Scan for the cell matching the given text and deliver its (x, y) coordinate at center. 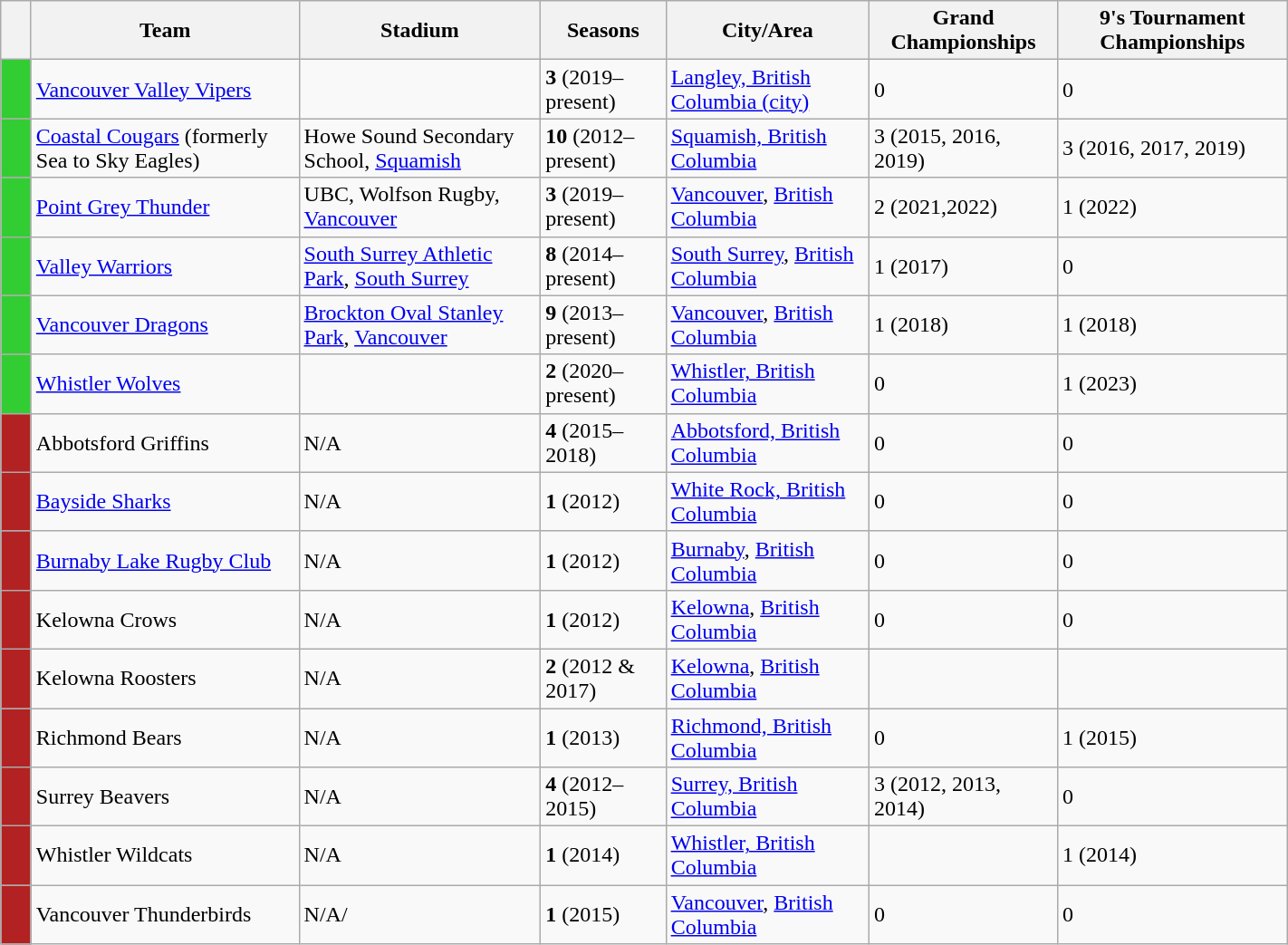
Kelowna Roosters (165, 678)
Whistler Wildcats (165, 855)
Langley, British Columbia (city) (767, 89)
Point Grey Thunder (165, 207)
Team (165, 31)
Burnaby, British Columbia (767, 560)
Howe Sound Secondary School, Squamish (420, 149)
N/A/ (420, 915)
Valley Warriors (165, 266)
Abbotsford, British Columbia (767, 442)
Richmond Bears (165, 738)
South Surrey Athletic Park, South Surrey (420, 266)
9's Tournament Championships (1172, 31)
UBC, Wolfson Rugby, Vancouver (420, 207)
1 (2017) (964, 266)
2 (2021,2022) (964, 207)
Burnaby Lake Rugby Club (165, 560)
1 (2013) (603, 738)
Surrey, British Columbia (767, 797)
Grand Championships (964, 31)
Vancouver Dragons (165, 324)
4 (2015–2018) (603, 442)
2 (2020–present) (603, 384)
3 (2015, 2016, 2019) (964, 149)
1 (2023) (1172, 384)
4 (2012–2015) (603, 797)
Kelowna Crows (165, 620)
Abbotsford Griffins (165, 442)
9 (2013–present) (603, 324)
Richmond, British Columbia (767, 738)
South Surrey, British Columbia (767, 266)
Squamish, British Columbia (767, 149)
Vancouver Valley Vipers (165, 89)
Coastal Cougars (formerly Sea to Sky Eagles) (165, 149)
2 (2012 & 2017) (603, 678)
Whistler Wolves (165, 384)
Bayside Sharks (165, 502)
1 (2022) (1172, 207)
8 (2014–present) (603, 266)
Seasons (603, 31)
3 (2016, 2017, 2019) (1172, 149)
Brockton Oval Stanley Park, Vancouver (420, 324)
Vancouver Thunderbirds (165, 915)
Stadium (420, 31)
3 (2012, 2013, 2014) (964, 797)
White Rock, British Columbia (767, 502)
10 (2012–present) (603, 149)
City/Area (767, 31)
Surrey Beavers (165, 797)
